Search for the cell housing the specified text and yield its [X, Y] center coordinate. 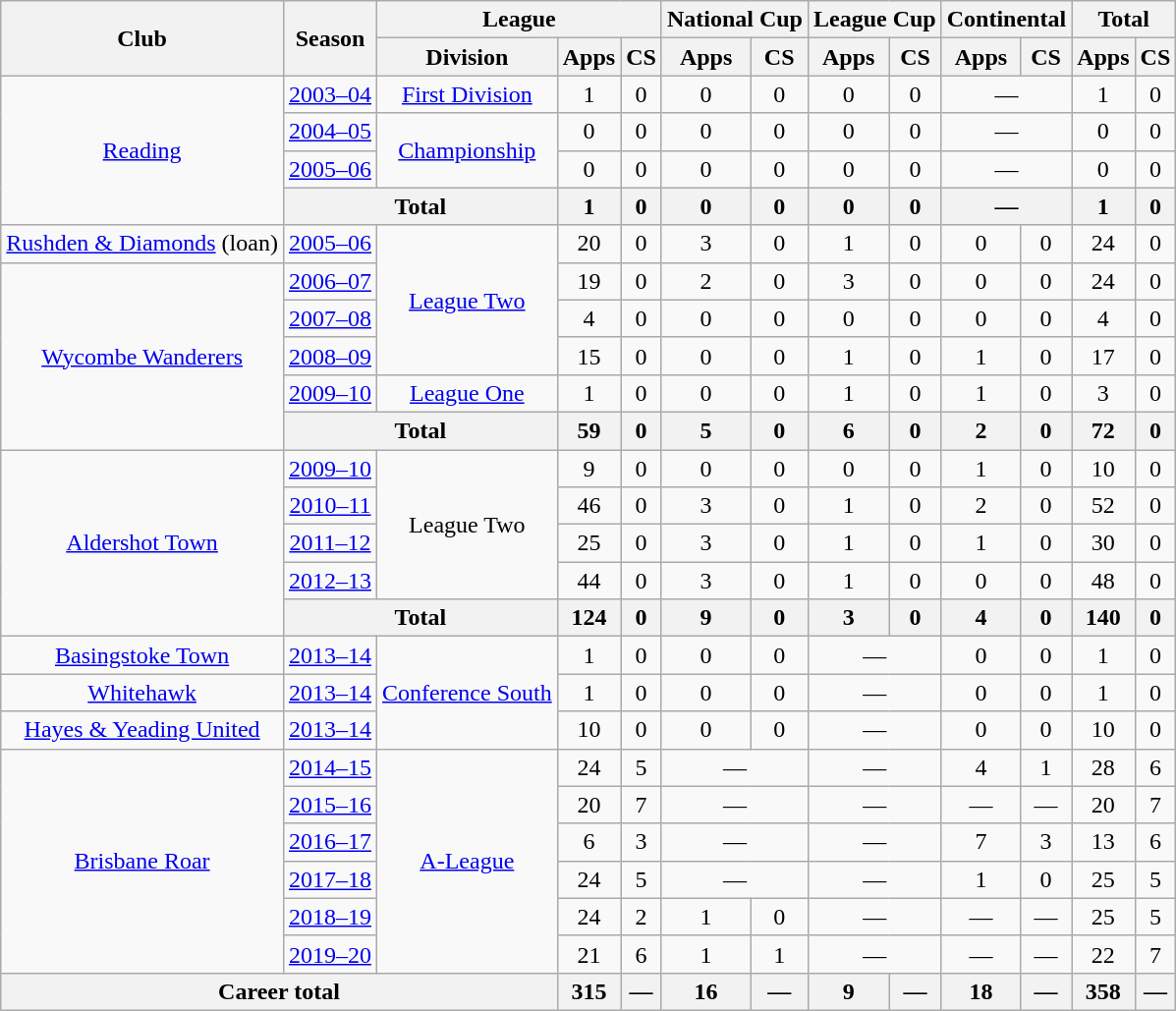
League Cup [874, 20]
2012–13 [330, 581]
Club [142, 38]
Basingstoke Town [142, 655]
2007–08 [330, 318]
2004–05 [330, 132]
124 [588, 618]
Conference South [468, 693]
2018–19 [330, 917]
National Cup [735, 20]
2011–12 [330, 543]
13 [1103, 842]
2010–11 [330, 506]
First Division [468, 94]
2017–18 [330, 879]
17 [1103, 356]
358 [1103, 991]
Hayes & Yeading United [142, 730]
League [520, 20]
140 [1103, 618]
59 [588, 430]
15 [588, 356]
2006–07 [330, 281]
Reading [142, 150]
Brisbane Roar [142, 861]
28 [1103, 767]
19 [588, 281]
Division [468, 57]
Continental [1006, 20]
52 [1103, 506]
Rushden & Diamonds (loan) [142, 244]
21 [588, 954]
72 [1103, 430]
315 [588, 991]
48 [1103, 581]
Whitehawk [142, 693]
22 [1103, 954]
2008–09 [330, 356]
16 [705, 991]
Aldershot Town [142, 543]
Career total [279, 991]
18 [980, 991]
2019–20 [330, 954]
Season [330, 38]
A-League [468, 861]
2015–16 [330, 805]
Wycombe Wanderers [142, 356]
2003–04 [330, 94]
League One [468, 393]
2016–17 [330, 842]
46 [588, 506]
30 [1103, 543]
44 [588, 581]
2014–15 [330, 767]
Championship [468, 150]
